From the cell containing the given text, extract its center point as [x, y] coordinate. 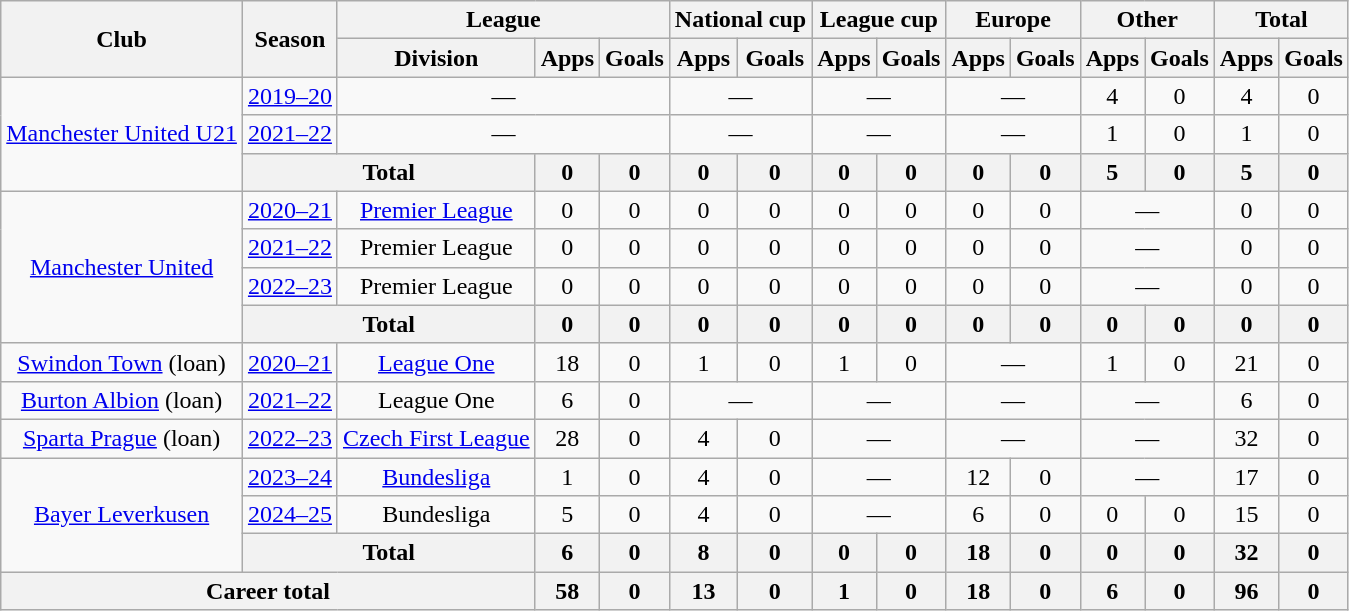
2023–24 [290, 477]
17 [1246, 477]
Manchester United U21 [122, 134]
Sparta Prague (loan) [122, 438]
Burton Albion (loan) [122, 400]
2024–25 [290, 515]
Career total [268, 591]
League cup [879, 20]
Club [122, 39]
Manchester United [122, 267]
Division [436, 58]
12 [978, 477]
Czech First League [436, 438]
21 [1246, 362]
13 [703, 591]
Europe [1013, 20]
Season [290, 39]
National cup [740, 20]
8 [703, 553]
Other [1147, 20]
58 [567, 591]
96 [1246, 591]
15 [1246, 515]
2019–20 [290, 96]
28 [567, 438]
Bayer Leverkusen [122, 515]
Swindon Town (loan) [122, 362]
League [503, 20]
